Return the [X, Y] coordinate for the center point of the cell that contains the specified text.  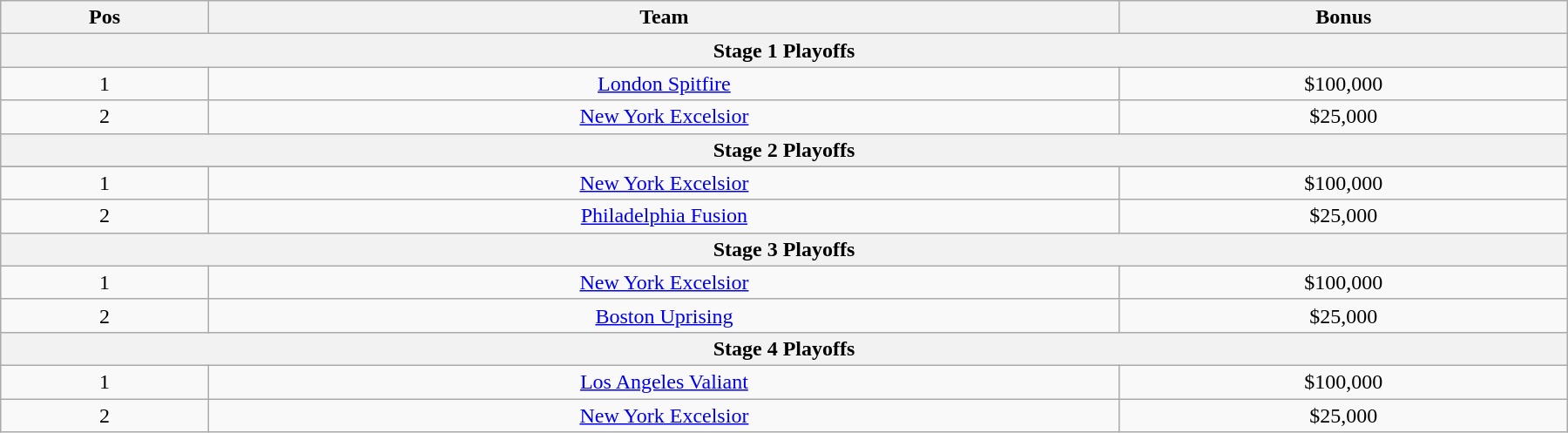
Philadelphia Fusion [664, 216]
Boston Uprising [664, 315]
Los Angeles Valiant [664, 382]
Pos [105, 17]
Stage 3 Playoffs [784, 249]
London Spitfire [664, 84]
Stage 4 Playoffs [784, 348]
Stage 2 Playoffs [784, 150]
Team [664, 17]
Stage 1 Playoffs [784, 51]
Bonus [1343, 17]
